Pinpoint the cell where the given text exists, returning its [x, y] midpoint coordinate. 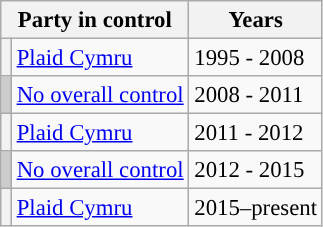
2008 - 2011 [256, 95]
1995 - 2008 [256, 58]
2011 - 2012 [256, 133]
Party in control [95, 20]
Years [256, 20]
2015–present [256, 208]
2012 - 2015 [256, 170]
